Output the [X, Y] coordinate of the center of the cell containing the given text.  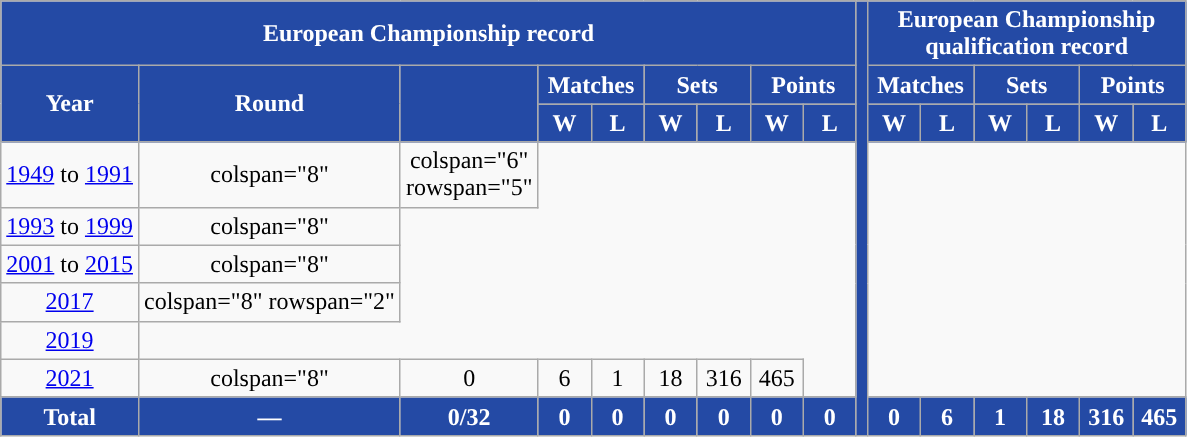
European Championship record [429, 34]
2017 [70, 302]
colspan="8" rowspan="2" [269, 302]
2021 [70, 378]
0/32 [469, 416]
2001 to 2015 [70, 264]
European Championshipqualification record [1026, 34]
colspan="6" rowspan="5" [469, 174]
Total [70, 416]
2019 [70, 340]
1993 to 1999 [70, 226]
— [269, 416]
Round [269, 104]
1949 to 1991 [70, 174]
Year [70, 104]
